Return the [x, y] coordinate for the center point of the cell that contains the specified text.  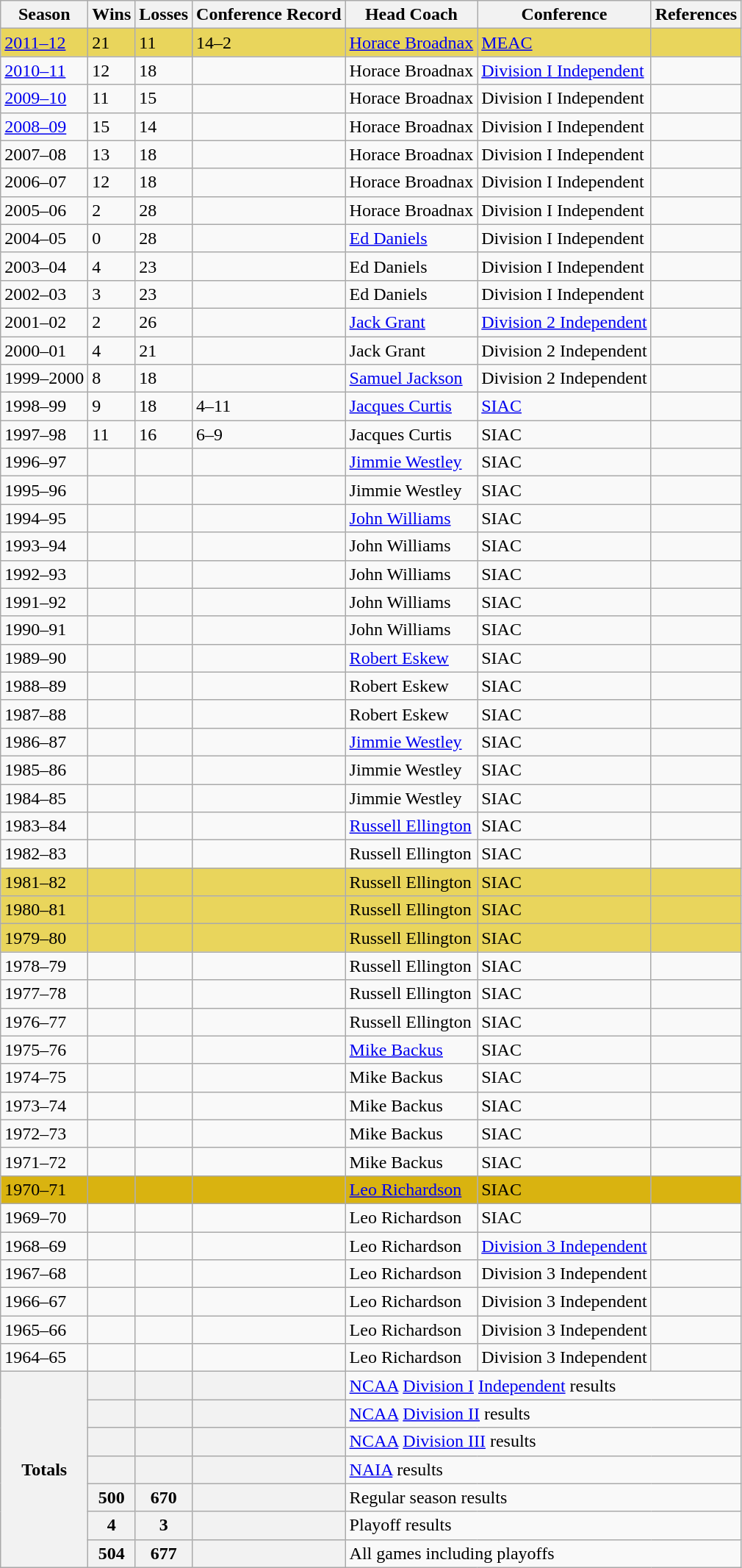
1991–92 [44, 602]
14 [164, 126]
Playoff results [544, 1525]
1976–77 [44, 1022]
1965–66 [44, 1330]
14–2 [269, 43]
16 [164, 434]
2002–03 [44, 294]
1998–99 [44, 407]
504 [112, 1553]
1980–81 [44, 910]
1964–65 [44, 1358]
1981–82 [44, 882]
All games including playoffs [544, 1553]
2007–08 [44, 154]
1966–67 [44, 1302]
1989–90 [44, 658]
1978–79 [44, 966]
2011–12 [44, 43]
1993–94 [44, 546]
0 [112, 238]
1988–89 [44, 686]
Conference [564, 15]
677 [164, 1553]
1987–88 [44, 714]
1967–68 [44, 1274]
1972–73 [44, 1134]
2001–02 [44, 322]
Season [44, 15]
1974–75 [44, 1078]
1994–95 [44, 518]
1986–87 [44, 742]
1997–98 [44, 434]
Totals [44, 1469]
1977–78 [44, 994]
1995–96 [44, 490]
500 [112, 1497]
1985–86 [44, 770]
2003–04 [44, 266]
Samuel Jackson [411, 379]
1968–69 [44, 1246]
1973–74 [44, 1106]
Regular season results [544, 1497]
8 [112, 379]
2004–05 [44, 238]
2000–01 [44, 351]
1971–72 [44, 1161]
2008–09 [44, 126]
1982–83 [44, 854]
1979–80 [44, 938]
NCAA Division III results [544, 1442]
Conference Record [269, 15]
1975–76 [44, 1050]
Wins [112, 15]
Losses [164, 15]
2009–10 [44, 99]
6–9 [269, 434]
1996–97 [44, 462]
1983–84 [44, 826]
1970–71 [44, 1189]
13 [112, 154]
26 [164, 322]
MEAC [564, 43]
2006–07 [44, 182]
670 [164, 1497]
1990–91 [44, 630]
2010–11 [44, 71]
2005–06 [44, 210]
NCAA Division I Independent results [544, 1386]
1992–93 [44, 574]
1984–85 [44, 798]
NCAA Division II results [544, 1414]
1969–70 [44, 1217]
Head Coach [411, 15]
4–11 [269, 407]
1999–2000 [44, 379]
9 [112, 407]
References [696, 15]
NAIA results [544, 1469]
